Find where the given text appears and provide that cell's center as (x, y) coordinate. 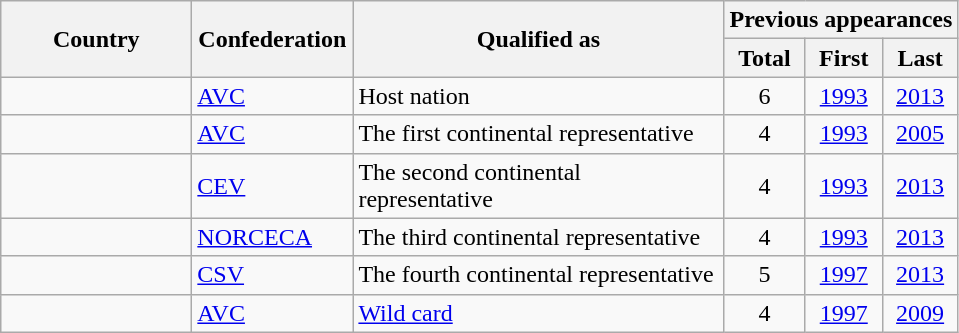
CEV (272, 186)
NORCECA (272, 237)
6 (764, 96)
Wild card (538, 313)
2009 (920, 313)
2005 (920, 134)
First (844, 58)
5 (764, 275)
Country (96, 39)
The second continental representative (538, 186)
Previous appearances (841, 20)
Last (920, 58)
Host nation (538, 96)
The first continental representative (538, 134)
The fourth continental representative (538, 275)
Total (764, 58)
Qualified as (538, 39)
CSV (272, 275)
The third continental representative (538, 237)
Confederation (272, 39)
